Capture the cell that displays the provided text and extract its (X, Y) central coordinate. 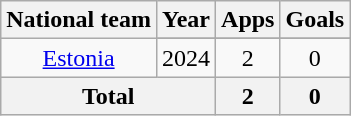
Goals (315, 20)
National team (79, 20)
Apps (248, 20)
Estonia (79, 58)
Year (186, 20)
2024 (186, 58)
Total (108, 96)
